Find where the given text appears and provide that cell's center as [x, y] coordinate. 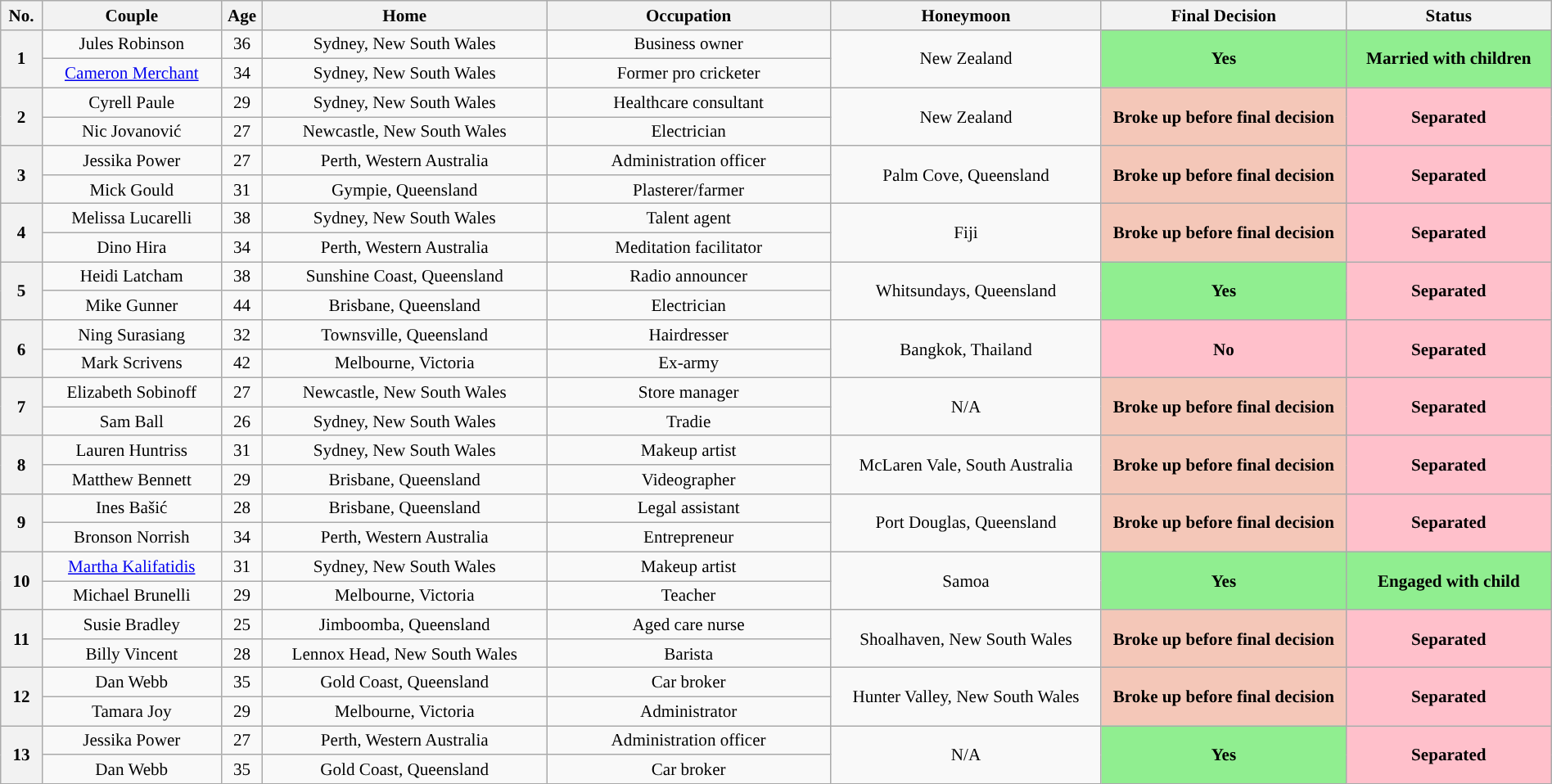
2 [21, 116]
7 [21, 408]
Mike Gunner [131, 304]
Final Decision [1223, 15]
5 [21, 291]
Palm Cove, Queensland [966, 175]
Married with children [1449, 59]
Age [242, 15]
Elizabeth Sobinoff [131, 393]
Matthew Bennett [131, 480]
Michael Brunelli [131, 596]
10 [21, 581]
Sunshine Coast, Queensland [404, 277]
Whitsundays, Queensland [966, 291]
Martha Kalifatidis [131, 566]
Dino Hira [131, 247]
Talent agent [689, 218]
Lauren Huntriss [131, 450]
Store manager [689, 393]
Jimboomba, Queensland [404, 624]
No. [21, 15]
6 [21, 349]
Entrepreneur [689, 537]
Legal assistant [689, 507]
3 [21, 175]
Couple [131, 15]
Former pro cricketer [689, 74]
Bangkok, Thailand [966, 349]
Sam Ball [131, 421]
Nic Jovanović [131, 131]
Engaged with child [1449, 581]
Cyrell Paule [131, 101]
44 [242, 304]
Honeymoon [966, 15]
8 [21, 465]
42 [242, 363]
Susie Bradley [131, 624]
Lennox Head, New South Wales [404, 653]
Bronson Norrish [131, 537]
Ex-army [689, 363]
Port Douglas, Queensland [966, 522]
Gympie, Queensland [404, 188]
Aged care nurse [689, 624]
Business owner [689, 44]
Townsville, Queensland [404, 334]
Jules Robinson [131, 44]
Tradie [689, 421]
4 [21, 232]
13 [21, 755]
12 [21, 697]
36 [242, 44]
Meditation facilitator [689, 247]
Tamara Joy [131, 710]
Hairdresser [689, 334]
Barista [689, 653]
Mark Scrivens [131, 363]
Shoalhaven, New South Wales [966, 638]
McLaren Vale, South Australia [966, 465]
Ning Surasiang [131, 334]
Videographer [689, 480]
Status [1449, 15]
11 [21, 638]
26 [242, 421]
25 [242, 624]
Administrator [689, 710]
Cameron Merchant [131, 74]
9 [21, 522]
No [1223, 349]
Home [404, 15]
Plasterer/farmer [689, 188]
32 [242, 334]
Healthcare consultant [689, 101]
Teacher [689, 596]
1 [21, 59]
Samoa [966, 581]
Melissa Lucarelli [131, 218]
Fiji [966, 232]
Occupation [689, 15]
Heidi Latcham [131, 277]
Mick Gould [131, 188]
Billy Vincent [131, 653]
Hunter Valley, New South Wales [966, 697]
Radio announcer [689, 277]
Ines Bašić [131, 507]
